Determine the [X, Y] coordinate at the center of the cell enclosing the given text.  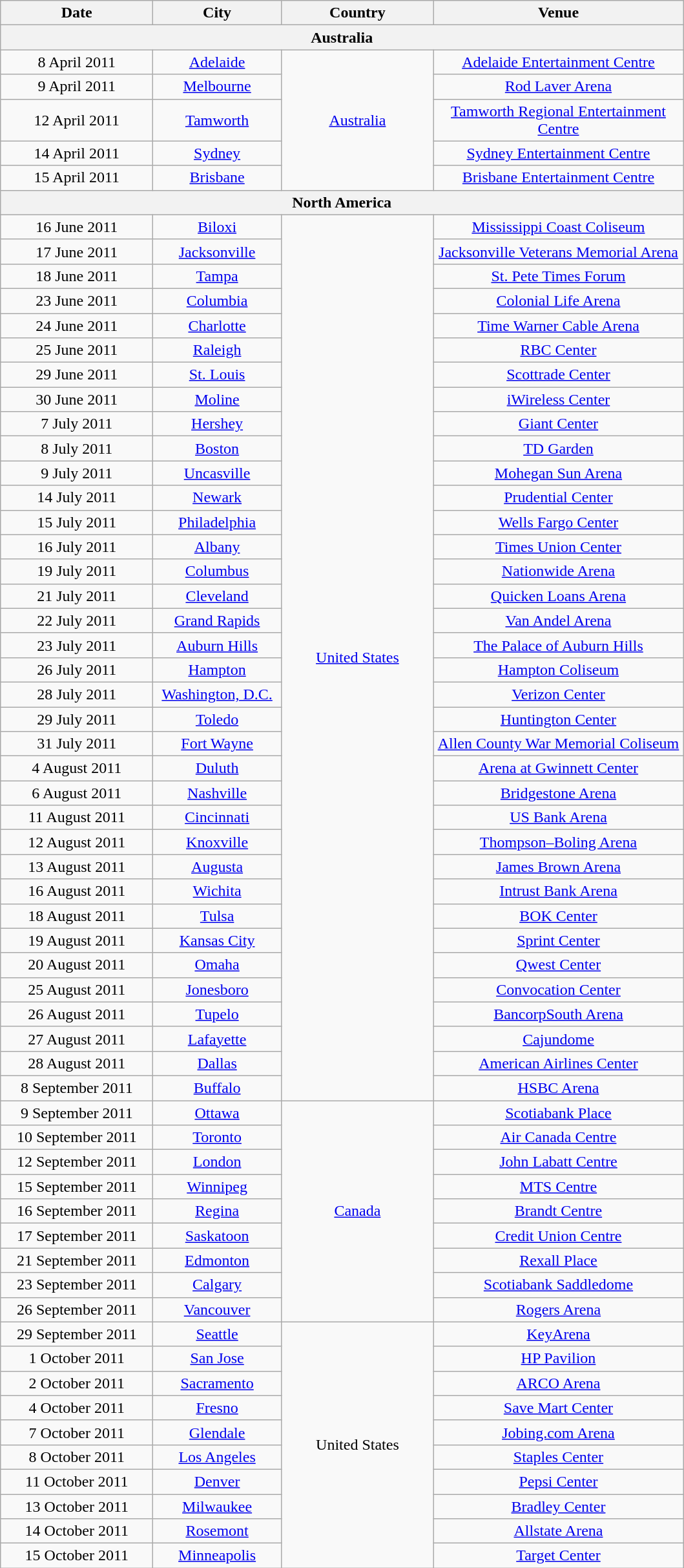
30 June 2011 [77, 399]
23 July 2011 [77, 645]
Duluth [217, 768]
16 September 2011 [77, 1211]
8 September 2011 [77, 1088]
9 April 2011 [77, 87]
Qwest Center [558, 965]
Bridgestone Arena [558, 793]
15 October 2011 [77, 1556]
16 August 2011 [77, 891]
American Airlines Center [558, 1063]
Target Center [558, 1556]
29 September 2011 [77, 1334]
17 June 2011 [77, 251]
Jobing.com Arena [558, 1432]
17 September 2011 [77, 1236]
Staples Center [558, 1457]
Fresno [217, 1408]
Hampton Coliseum [558, 670]
Pepsi Center [558, 1481]
18 June 2011 [77, 276]
Augusta [217, 867]
28 July 2011 [77, 694]
Thompson–Boling Arena [558, 842]
Buffalo [217, 1088]
Winnipeg [217, 1187]
29 July 2011 [77, 719]
15 July 2011 [77, 522]
HP Pavilion [558, 1359]
Adelaide Entertainment Centre [558, 62]
Canada [357, 1211]
19 August 2011 [77, 940]
Adelaide [217, 62]
Washington, D.C. [217, 694]
Mississippi Coast Coliseum [558, 227]
Wichita [217, 891]
HSBC Arena [558, 1088]
MTS Centre [558, 1187]
Moline [217, 399]
Tupelo [217, 1014]
24 June 2011 [77, 325]
Rod Laver Arena [558, 87]
25 August 2011 [77, 990]
21 September 2011 [77, 1260]
Arena at Gwinnett Center [558, 768]
Regina [217, 1211]
22 July 2011 [77, 620]
Boston [217, 449]
19 July 2011 [77, 571]
Tampa [217, 276]
RBC Center [558, 350]
11 October 2011 [77, 1481]
Save Mart Center [558, 1408]
15 April 2011 [77, 178]
Toronto [217, 1138]
8 October 2011 [77, 1457]
Fort Wayne [217, 744]
Tamworth Regional Entertainment Centre [558, 120]
4 August 2011 [77, 768]
20 August 2011 [77, 965]
Wells Fargo Center [558, 522]
Rexall Place [558, 1260]
Milwaukee [217, 1507]
TD Garden [558, 449]
Glendale [217, 1432]
Knoxville [217, 842]
Rosemont [217, 1531]
Giant Center [558, 424]
Seattle [217, 1334]
Hershey [217, 424]
Jacksonville [217, 251]
10 September 2011 [77, 1138]
Lafayette [217, 1039]
Jacksonville Veterans Memorial Arena [558, 251]
26 July 2011 [77, 670]
14 April 2011 [77, 153]
Colonial Life Arena [558, 301]
Nashville [217, 793]
12 August 2011 [77, 842]
North America [342, 202]
26 August 2011 [77, 1014]
Edmonton [217, 1260]
Mohegan Sun Arena [558, 473]
Brisbane [217, 178]
City [217, 13]
Charlotte [217, 325]
Country [357, 13]
7 July 2011 [77, 424]
Philadelphia [217, 522]
St. Louis [217, 375]
14 July 2011 [77, 498]
25 June 2011 [77, 350]
31 July 2011 [77, 744]
Tulsa [217, 916]
John Labatt Centre [558, 1162]
Sacramento [217, 1383]
26 September 2011 [77, 1309]
Cincinnati [217, 818]
Cajundome [558, 1039]
Scotiabank Saddledome [558, 1285]
Columbia [217, 301]
Rogers Arena [558, 1309]
7 October 2011 [77, 1432]
23 June 2011 [77, 301]
Intrust Bank Arena [558, 891]
Allen County War Memorial Coliseum [558, 744]
Nationwide Arena [558, 571]
9 July 2011 [77, 473]
Credit Union Centre [558, 1236]
Huntington Center [558, 719]
2 October 2011 [77, 1383]
Brandt Centre [558, 1211]
Ottawa [217, 1112]
Sydney Entertainment Centre [558, 153]
18 August 2011 [77, 916]
12 September 2011 [77, 1162]
27 August 2011 [77, 1039]
Bradley Center [558, 1507]
Omaha [217, 965]
Times Union Center [558, 547]
Calgary [217, 1285]
St. Pete Times Forum [558, 276]
The Palace of Auburn Hills [558, 645]
23 September 2011 [77, 1285]
Verizon Center [558, 694]
Van Andel Arena [558, 620]
Scotiabank Place [558, 1112]
BancorpSouth Arena [558, 1014]
Columbus [217, 571]
Tamworth [217, 120]
11 August 2011 [77, 818]
Auburn Hills [217, 645]
15 September 2011 [77, 1187]
Newark [217, 498]
Sprint Center [558, 940]
Dallas [217, 1063]
16 July 2011 [77, 547]
Kansas City [217, 940]
1 October 2011 [77, 1359]
Venue [558, 13]
US Bank Arena [558, 818]
BOK Center [558, 916]
4 October 2011 [77, 1408]
Raleigh [217, 350]
Biloxi [217, 227]
Prudential Center [558, 498]
8 April 2011 [77, 62]
Saskatoon [217, 1236]
Denver [217, 1481]
16 June 2011 [77, 227]
Toledo [217, 719]
Scottrade Center [558, 375]
Jonesboro [217, 990]
James Brown Arena [558, 867]
29 June 2011 [77, 375]
Uncasville [217, 473]
London [217, 1162]
21 July 2011 [77, 596]
San Jose [217, 1359]
12 April 2011 [77, 120]
ARCO Arena [558, 1383]
Melbourne [217, 87]
Sydney [217, 153]
Hampton [217, 670]
8 July 2011 [77, 449]
13 October 2011 [77, 1507]
Air Canada Centre [558, 1138]
Grand Rapids [217, 620]
Quicken Loans Arena [558, 596]
iWireless Center [558, 399]
Date [77, 13]
6 August 2011 [77, 793]
9 September 2011 [77, 1112]
Time Warner Cable Arena [558, 325]
Los Angeles [217, 1457]
Brisbane Entertainment Centre [558, 178]
Vancouver [217, 1309]
Allstate Arena [558, 1531]
14 October 2011 [77, 1531]
KeyArena [558, 1334]
Albany [217, 547]
Cleveland [217, 596]
Convocation Center [558, 990]
28 August 2011 [77, 1063]
13 August 2011 [77, 867]
Minneapolis [217, 1556]
